Identify which cell holds the provided text, then report its [X, Y] central coordinate. 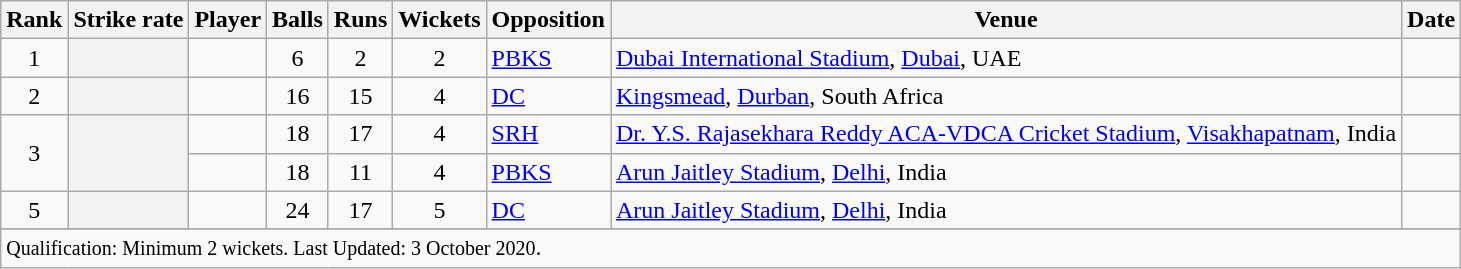
Kingsmead, Durban, South Africa [1006, 96]
Wickets [440, 20]
Runs [360, 20]
Date [1432, 20]
Opposition [548, 20]
1 [34, 58]
16 [298, 96]
Player [228, 20]
Dubai International Stadium, Dubai, UAE [1006, 58]
Strike rate [128, 20]
Rank [34, 20]
Dr. Y.S. Rajasekhara Reddy ACA-VDCA Cricket Stadium, Visakhapatnam, India [1006, 134]
15 [360, 96]
Venue [1006, 20]
24 [298, 210]
11 [360, 172]
Balls [298, 20]
Qualification: Minimum 2 wickets. Last Updated: 3 October 2020. [731, 248]
SRH [548, 134]
6 [298, 58]
3 [34, 153]
